Extract the [x, y] coordinate from the center of the cell holding the provided text.  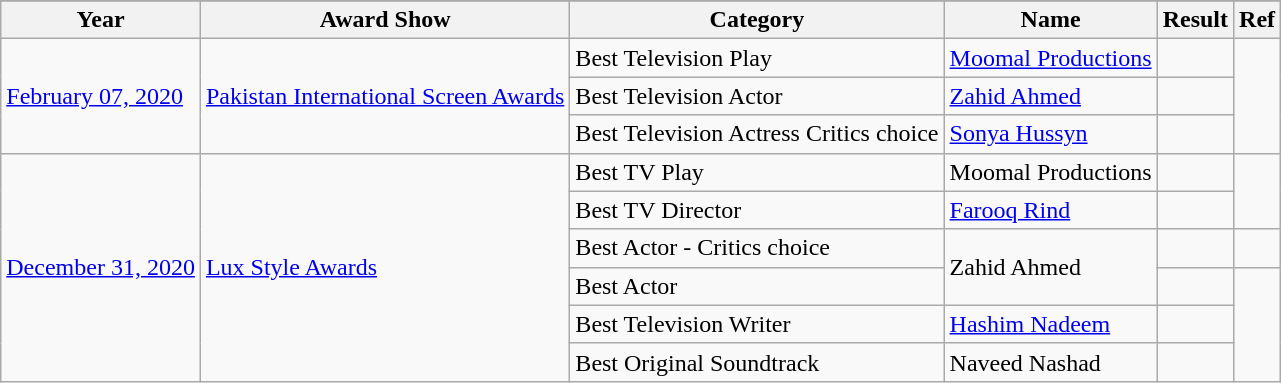
Category [757, 20]
December 31, 2020 [101, 267]
February 07, 2020 [101, 96]
Sonya Hussyn [1050, 134]
Pakistan International Screen Awards [384, 96]
Hashim Nadeem [1050, 324]
Award Show [384, 20]
Name [1050, 20]
Lux Style Awards [384, 267]
Farooq Rind [1050, 210]
Best Original Soundtrack [757, 362]
Best Television Actress Critics choice [757, 134]
Year [101, 20]
Ref [1258, 20]
Best Television Writer [757, 324]
Best Actor [757, 286]
Best TV Play [757, 172]
Result [1195, 20]
Best Television Play [757, 58]
Best Television Actor [757, 96]
Best TV Director [757, 210]
Best Actor - Critics choice [757, 248]
Naveed Nashad [1050, 362]
